Return the (x, y) coordinate for the center point of the cell that contains the specified text.  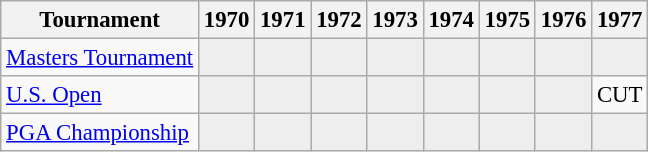
1977 (620, 20)
Masters Tournament (100, 58)
Tournament (100, 20)
1971 (283, 20)
1976 (563, 20)
1974 (451, 20)
1972 (339, 20)
U.S. Open (100, 95)
CUT (620, 95)
1970 (227, 20)
1975 (507, 20)
PGA Championship (100, 133)
1973 (395, 20)
